Extract the (x, y) coordinate from the center of the cell holding the provided text.  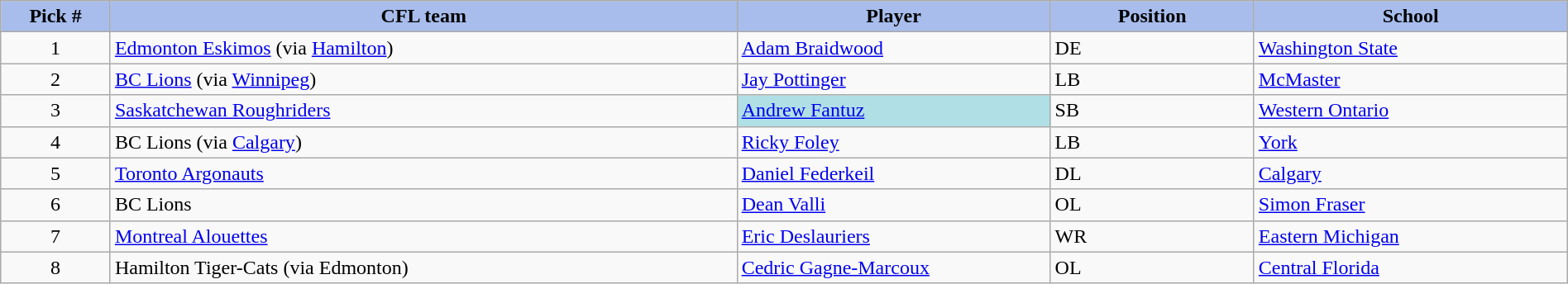
6 (56, 205)
SB (1152, 111)
McMaster (1411, 79)
Hamilton Tiger-Cats (via Edmonton) (423, 267)
4 (56, 142)
3 (56, 111)
8 (56, 267)
Jay Pottinger (893, 79)
Adam Braidwood (893, 48)
BC Lions (via Winnipeg) (423, 79)
Calgary (1411, 173)
BC Lions (via Calgary) (423, 142)
2 (56, 79)
7 (56, 236)
Ricky Foley (893, 142)
Player (893, 17)
Toronto Argonauts (423, 173)
Montreal Alouettes (423, 236)
Eric Deslauriers (893, 236)
DE (1152, 48)
School (1411, 17)
WR (1152, 236)
1 (56, 48)
Pick # (56, 17)
Edmonton Eskimos (via Hamilton) (423, 48)
Saskatchewan Roughriders (423, 111)
Daniel Federkeil (893, 173)
Position (1152, 17)
Dean Valli (893, 205)
Cedric Gagne-Marcoux (893, 267)
Central Florida (1411, 267)
BC Lions (423, 205)
Andrew Fantuz (893, 111)
5 (56, 173)
Western Ontario (1411, 111)
DL (1152, 173)
Washington State (1411, 48)
York (1411, 142)
Eastern Michigan (1411, 236)
Simon Fraser (1411, 205)
CFL team (423, 17)
